Provide the [x, y] coordinate of the cell's center where the given text is located.  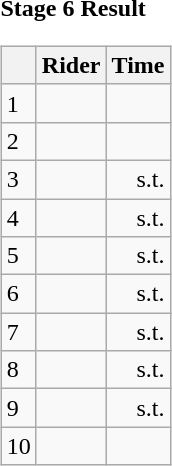
1 [18, 103]
Time [138, 65]
5 [18, 256]
4 [18, 217]
Rider [71, 65]
9 [18, 408]
8 [18, 370]
6 [18, 294]
3 [18, 179]
10 [18, 446]
7 [18, 332]
2 [18, 141]
